Extract the (x, y) coordinate from the center of the cell holding the provided text.  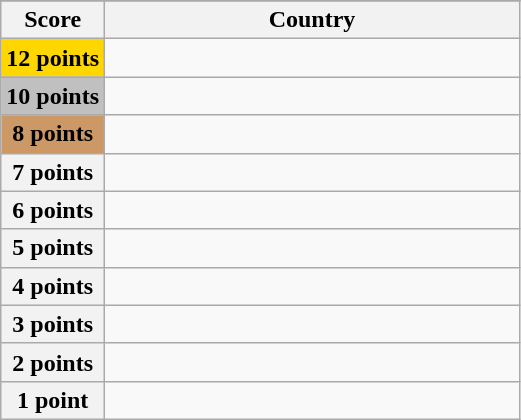
10 points (53, 96)
7 points (53, 172)
3 points (53, 324)
2 points (53, 362)
12 points (53, 58)
Score (53, 20)
6 points (53, 210)
1 point (53, 400)
4 points (53, 286)
Country (312, 20)
8 points (53, 134)
5 points (53, 248)
